Search for the cell housing the specified text and yield its (x, y) center coordinate. 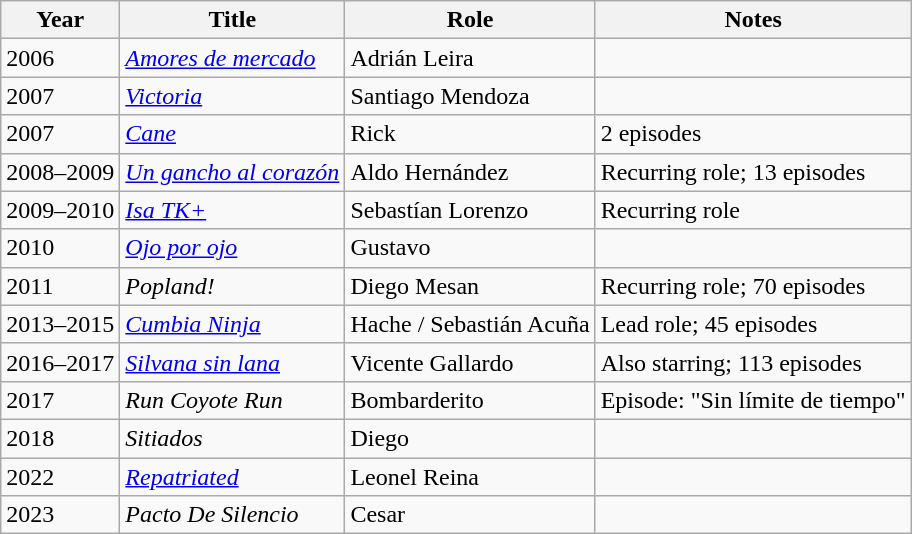
2022 (60, 477)
Diego Mesan (470, 286)
Sebastían Lorenzo (470, 210)
Isa TK+ (232, 210)
2006 (60, 58)
Notes (753, 20)
Ojo por ojo (232, 248)
2023 (60, 515)
Title (232, 20)
Recurring role (753, 210)
Cane (232, 134)
Silvana sin lana (232, 362)
2010 (60, 248)
Repatriated (232, 477)
Recurring role; 70 episodes (753, 286)
2017 (60, 400)
2016–2017 (60, 362)
Diego (470, 438)
Bombarderito (470, 400)
Year (60, 20)
Hache / Sebastián Acuña (470, 324)
Pacto De Silencio (232, 515)
Un gancho al corazón (232, 172)
Recurring role; 13 episodes (753, 172)
Episode: "Sin límite de tiempo" (753, 400)
2018 (60, 438)
2 episodes (753, 134)
Rick (470, 134)
Run Coyote Run (232, 400)
Amores de mercado (232, 58)
Cesar (470, 515)
Also starring; 113 episodes (753, 362)
Sitiados (232, 438)
Gustavo (470, 248)
2013–2015 (60, 324)
Cumbia Ninja (232, 324)
Lead role; 45 episodes (753, 324)
Vicente Gallardo (470, 362)
2008–2009 (60, 172)
Aldo Hernández (470, 172)
Leonel Reina (470, 477)
Popland! (232, 286)
Role (470, 20)
Victoria (232, 96)
Santiago Mendoza (470, 96)
Adrián Leira (470, 58)
2009–2010 (60, 210)
2011 (60, 286)
